Locate the cell with the specified text and output its (X, Y) center coordinate. 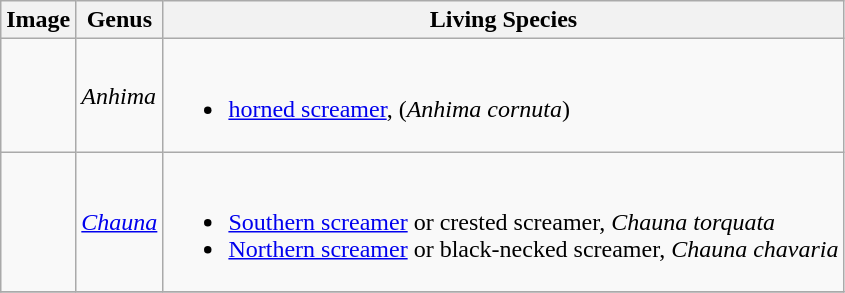
Living Species (504, 20)
horned screamer, (Anhima cornuta) (504, 96)
Southern screamer or crested screamer, Chauna torquataNorthern screamer or black-necked screamer, Chauna chavaria (504, 222)
Image (38, 20)
Chauna (120, 222)
Genus (120, 20)
Anhima (120, 96)
